Scan for the cell matching the given text and deliver its [X, Y] coordinate at center. 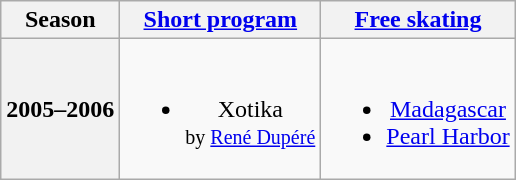
MadagascarPearl Harbor [418, 109]
Xotika by René Dupéré [220, 109]
Short program [220, 20]
Free skating [418, 20]
Season [60, 20]
2005–2006 [60, 109]
